Return (x, y) of the center of cell containing provided text 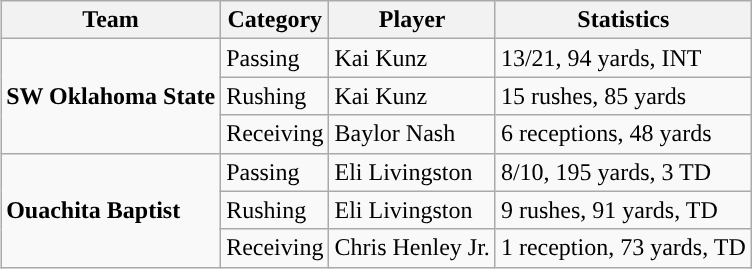
Chris Henley Jr. (412, 248)
6 receptions, 48 yards (623, 134)
8/10, 195 yards, 3 TD (623, 172)
Baylor Nash (412, 134)
Team (111, 20)
15 rushes, 85 yards (623, 96)
Ouachita Baptist (111, 210)
SW Oklahoma State (111, 96)
9 rushes, 91 yards, TD (623, 210)
Player (412, 20)
13/21, 94 yards, INT (623, 58)
Category (275, 20)
Statistics (623, 20)
1 reception, 73 yards, TD (623, 248)
